Find where the given text appears and provide that cell's center as [X, Y] coordinate. 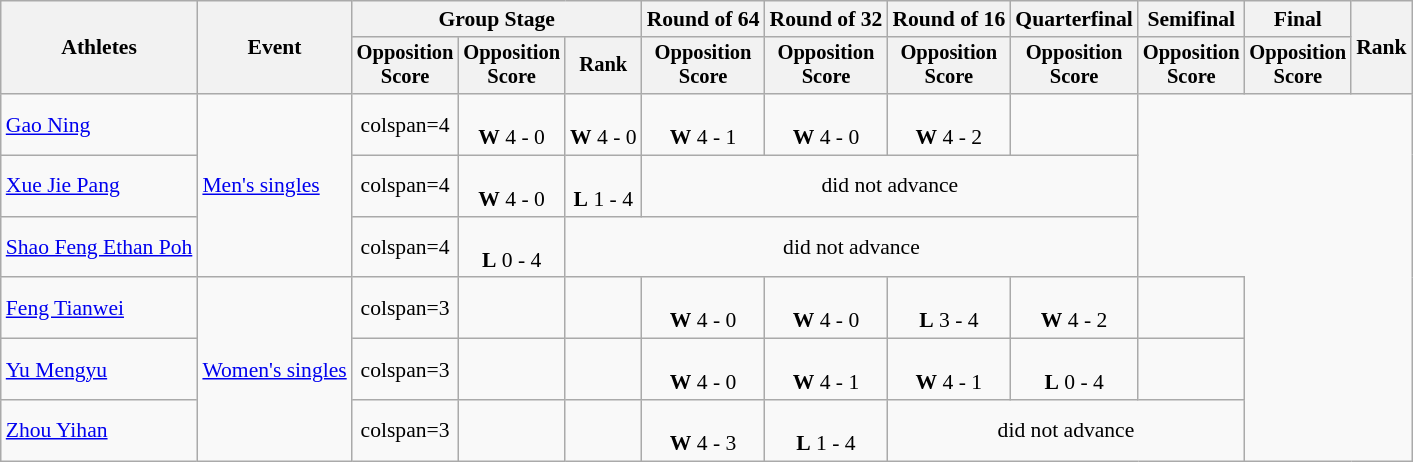
Round of 64 [704, 19]
Men's singles [274, 186]
Round of 32 [826, 19]
Final [1298, 19]
Group Stage [497, 19]
W 4 - 3 [704, 430]
Round of 16 [948, 19]
Xue Jie Pang [100, 186]
L 3 - 4 [948, 308]
Athletes [100, 48]
Feng Tianwei [100, 308]
Yu Mengyu [100, 370]
Shao Feng Ethan Poh [100, 248]
Quarterfinal [1074, 19]
Event [274, 48]
Women's singles [274, 370]
Zhou Yihan [100, 430]
Gao Ning [100, 124]
Semifinal [1192, 19]
